Detect which cell encompasses the target text, then output its [x, y] center coordinate. 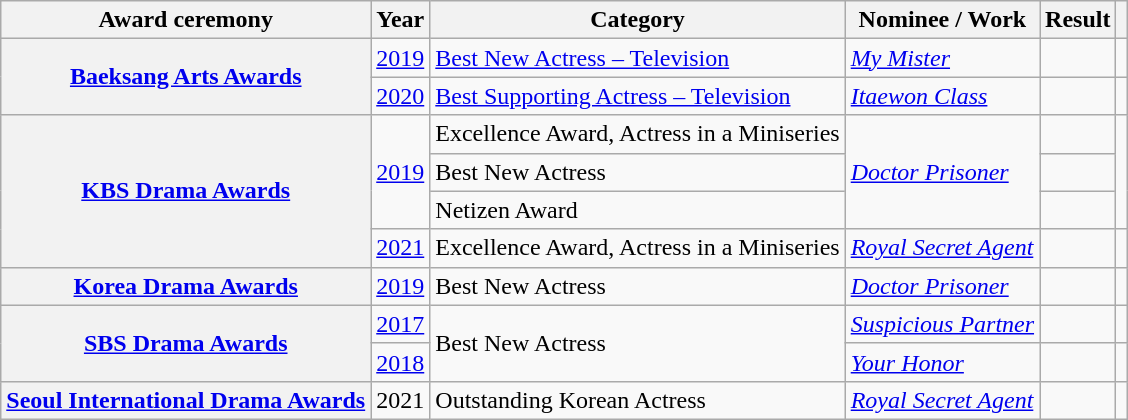
Nominee / Work [942, 20]
Netizen Award [638, 210]
Seoul International Drama Awards [186, 400]
Korea Drama Awards [186, 286]
Year [400, 20]
Award ceremony [186, 20]
2017 [400, 324]
My Mister [942, 58]
Outstanding Korean Actress [638, 400]
Itaewon Class [942, 96]
2020 [400, 96]
Category [638, 20]
Best Supporting Actress – Television [638, 96]
2018 [400, 362]
SBS Drama Awards [186, 343]
Best New Actress – Television [638, 58]
Result [1078, 20]
Baeksang Arts Awards [186, 77]
Your Honor [942, 362]
KBS Drama Awards [186, 191]
Suspicious Partner [942, 324]
